Determine the [x, y] coordinate at the center of the cell enclosing the given text.  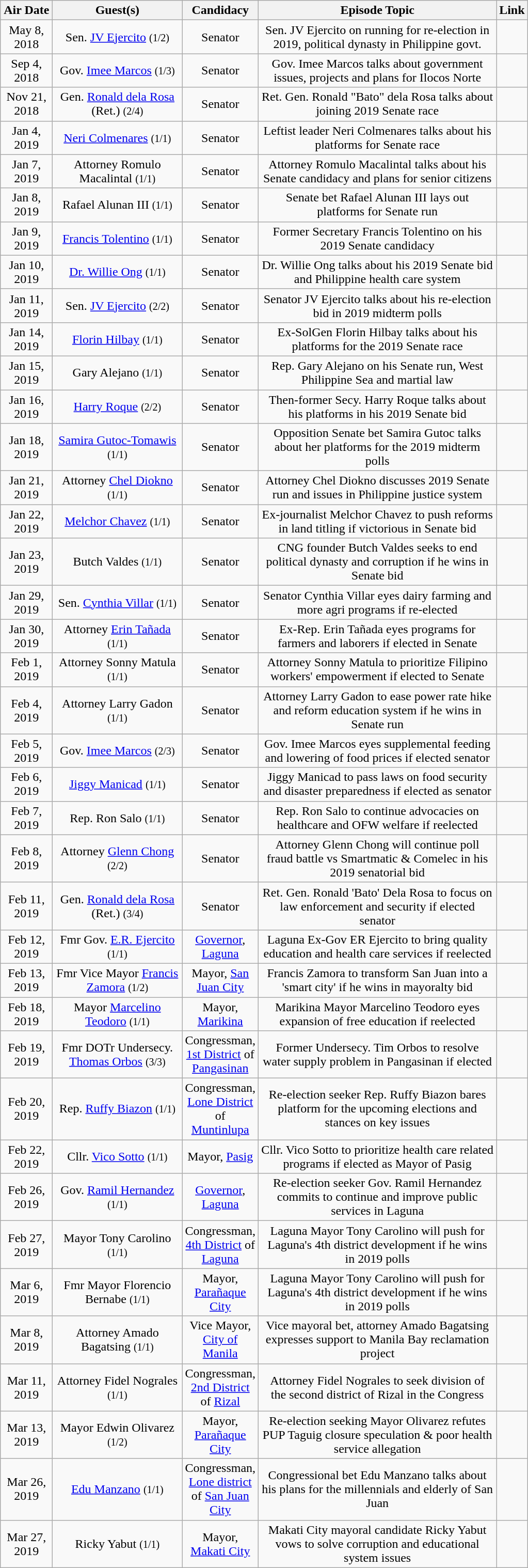
Guest(s) [118, 10]
Feb 19, 2019 [27, 1055]
Feb 18, 2019 [27, 1013]
Attorney Larry Gadon (1/1) [118, 710]
Sen. Cynthia Villar (1/1) [118, 602]
Mar 13, 2019 [27, 1435]
Dr. Willie Ong (1/1) [118, 272]
Attorney Chel Diokno (1/1) [118, 488]
Former Undersecy. Tim Orbos to resolve water supply problem in Pangasinan if elected [378, 1055]
Francis Tolentino (1/1) [118, 239]
Attorney Larry Gadon to ease power rate hike and reform education system if he wins in Senate run [378, 710]
Jan 15, 2019 [27, 373]
Sen. JV Ejercito (1/2) [118, 37]
Fmr Vice Mayor Francis Zamora (1/2) [118, 980]
Sep 4, 2018 [27, 70]
Florin Hilbay (1/1) [118, 339]
Feb 11, 2019 [27, 906]
Jan 30, 2019 [27, 636]
Feb 8, 2019 [27, 858]
Ex-Rep. Erin Tañada eyes programs for farmers and laborers if elected in Senate [378, 636]
Former Secretary Francis Tolentino on his 2019 Senate candidacy [378, 239]
Neri Colmenares (1/1) [118, 137]
Re-election seeker Rep. Ruffy Biazon bares platform for the upcoming elections and stances on key issues [378, 1109]
Vice Mayor, City of Manila [220, 1340]
Jiggy Manicad (1/1) [118, 784]
Gen. Ronald dela Rosa (Ret.) (2/4) [118, 104]
Re-election seeking Mayor Olivarez refutes PUP Taguig closure speculation & poor health service allegation [378, 1435]
Congressman, 1st District of Pangasinan [220, 1055]
Gov. Imee Marcos eyes supplemental feeding and lowering of food prices if elected senator [378, 751]
Marikina Mayor Marcelino Teodoro eyes expansion of free education if reelected [378, 1013]
CNG founder Butch Valdes seeks to end political dynasty and corruption if he wins in Senate bid [378, 562]
Mar 26, 2019 [27, 1489]
Air Date [27, 10]
Dr. Willie Ong talks about his 2019 Senate bid and Philippine health care system [378, 272]
Mar 6, 2019 [27, 1292]
Francis Zamora to transform San Juan into a 'smart city' if he wins in mayoralty bid [378, 980]
Senate bet Rafael Alunan III lays out platforms for Senate run [378, 205]
Jan 8, 2019 [27, 205]
Cllr. Vico Sotto to prioritize health care related programs if elected as Mayor of Pasig [378, 1157]
Mayor, San Juan City [220, 980]
Feb 4, 2019 [27, 710]
Feb 7, 2019 [27, 818]
Rafael Alunan III (1/1) [118, 205]
Gary Alejano (1/1) [118, 373]
Attorney Glenn Chong (2/2) [118, 858]
Senator JV Ejercito talks about his re-election bid in 2019 midterm polls [378, 306]
Leftist leader Neri Colmenares talks about his platforms for Senate race [378, 137]
Attorney Sonny Matula (1/1) [118, 669]
Vice mayoral bet, attorney Amado Bagatsing expresses support to Manila Bay reclamation project [378, 1340]
Fmr Gov. E.R. Ejercito (1/1) [118, 946]
Ret. Gen. Ronald "Bato" dela Rosa talks about joining 2019 Senate race [378, 104]
Ex-SolGen Florin Hilbay talks about his platforms for the 2019 Senate race [378, 339]
Attorney Chel Diokno discusses 2019 Senate run and issues in Philippine justice system [378, 488]
Mayor, Marikina [220, 1013]
Gen. Ronald dela Rosa (Ret.) (3/4) [118, 906]
Attorney Sonny Matula to prioritize Filipino workers' empowerment if elected to Senate [378, 669]
Fmr DOTr Undersecy. Thomas Orbos (3/3) [118, 1055]
Gov. Imee Marcos talks about government issues, projects and plans for Ilocos Norte [378, 70]
Sen. JV Ejercito on running for re-election in 2019, political dynasty in Philippine govt. [378, 37]
Jan 7, 2019 [27, 171]
Jan 22, 2019 [27, 522]
Ret. Gen. Ronald 'Bato' Dela Rosa to focus on law enforcement and security if elected senator [378, 906]
Jiggy Manicad to pass laws on food security and disaster preparedness if elected as senator [378, 784]
Episode Topic [378, 10]
Attorney Romulo Macalintal talks about his Senate candidacy and plans for senior citizens [378, 171]
Then-former Secy. Harry Roque talks about his platforms in his 2019 Senate bid [378, 406]
Melchor Chavez (1/1) [118, 522]
Congressman, 2nd District of Rizal [220, 1387]
Mayor, Makati City [220, 1544]
Gov. Ramil Hernandez (1/1) [118, 1197]
Mar 8, 2019 [27, 1340]
Congressman, 4th District of Laguna [220, 1245]
Rep. Ron Salo to continue advocacies on healthcare and OFW welfare if reelected [378, 818]
Mayor Edwin Olivarez (1/2) [118, 1435]
Mar 27, 2019 [27, 1544]
Butch Valdes (1/1) [118, 562]
Fmr Mayor Florencio Bernabe (1/1) [118, 1292]
Laguna Ex-Gov ER Ejercito to bring quality education and health care services if reelected [378, 946]
Re-election seeker Gov. Ramil Hernandez commits to continue and improve public services in Laguna [378, 1197]
Attorney Fidel Nograles (1/1) [118, 1387]
Feb 1, 2019 [27, 669]
Opposition Senate bet Samira Gutoc talks about her platforms for the 2019 midterm polls [378, 447]
Attorney Fidel Nograles to seek division of the second district of Rizal in the Congress [378, 1387]
Jan 4, 2019 [27, 137]
Rep. Ron Salo (1/1) [118, 818]
Cllr. Vico Sotto (1/1) [118, 1157]
Congressman, Lone district of San Juan City [220, 1489]
Gov. Imee Marcos (2/3) [118, 751]
Feb 27, 2019 [27, 1245]
Senator Cynthia Villar eyes dairy farming and more agri programs if re-elected [378, 602]
Sen. JV Ejercito (2/2) [118, 306]
Mar 11, 2019 [27, 1387]
Jan 16, 2019 [27, 406]
Rep. Ruffy Biazon (1/1) [118, 1109]
Rep. Gary Alejano on his Senate run, West Philippine Sea and martial law [378, 373]
Ricky Yabut (1/1) [118, 1544]
Candidacy [220, 10]
Mayor Marcelino Teodoro (1/1) [118, 1013]
May 8, 2018 [27, 37]
Feb 12, 2019 [27, 946]
Jan 9, 2019 [27, 239]
Nov 21, 2018 [27, 104]
Gov. Imee Marcos (1/3) [118, 70]
Jan 14, 2019 [27, 339]
Congressman, Lone District of Muntinlupa [220, 1109]
Ex-journalist Melchor Chavez to push reforms in land titling if victorious in Senate bid [378, 522]
Jan 21, 2019 [27, 488]
Jan 23, 2019 [27, 562]
Feb 20, 2019 [27, 1109]
Congressional bet Edu Manzano talks about his plans for the millennials and elderly of San Juan [378, 1489]
Mayor, Pasig [220, 1157]
Mayor Tony Carolino (1/1) [118, 1245]
Jan 11, 2019 [27, 306]
Makati City mayoral candidate Ricky Yabut vows to solve corruption and educational system issues [378, 1544]
Edu Manzano (1/1) [118, 1489]
Harry Roque (2/2) [118, 406]
Feb 13, 2019 [27, 980]
Link [512, 10]
Feb 5, 2019 [27, 751]
Jan 10, 2019 [27, 272]
Attorney Romulo Macalintal (1/1) [118, 171]
Feb 26, 2019 [27, 1197]
Feb 22, 2019 [27, 1157]
Attorney Amado Bagatsing (1/1) [118, 1340]
Jan 29, 2019 [27, 602]
Attorney Erin Tañada (1/1) [118, 636]
Feb 6, 2019 [27, 784]
Samira Gutoc-Tomawis (1/1) [118, 447]
Attorney Glenn Chong will continue poll fraud battle vs Smartmatic & Comelec in his 2019 senatorial bid [378, 858]
Jan 18, 2019 [27, 447]
